Return the [x, y] coordinate for the center point of the cell that contains the specified text.  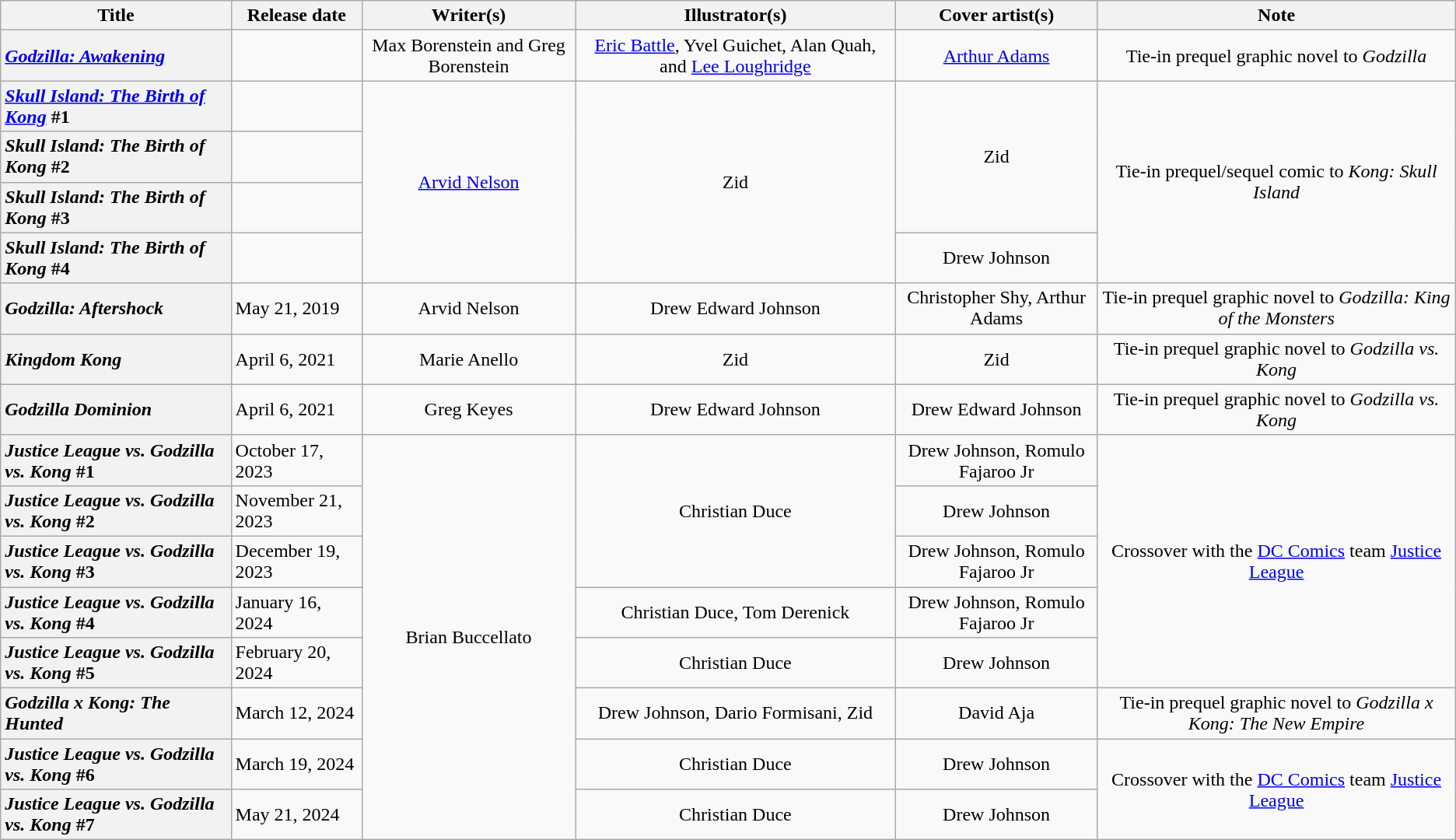
Illustrator(s) [736, 16]
January 16, 2024 [297, 611]
Justice League vs. Godzilla vs. Kong #3 [116, 562]
Justice League vs. Godzilla vs. Kong #5 [116, 663]
Tie-in prequel graphic novel to Godzilla [1276, 56]
Tie-in prequel graphic novel to Godzilla: King of the Monsters [1276, 308]
Brian Buccellato [469, 637]
Justice League vs. Godzilla vs. Kong #7 [116, 815]
October 17, 2023 [297, 460]
Tie-in prequel graphic novel to Godzilla x Kong: The New Empire [1276, 714]
Godzilla Dominion [116, 409]
February 20, 2024 [297, 663]
Skull Island: The Birth of Kong #4 [116, 258]
Christian Duce, Tom Derenick [736, 611]
March 19, 2024 [297, 764]
Release date [297, 16]
Christopher Shy, Arthur Adams [996, 308]
Justice League vs. Godzilla vs. Kong #4 [116, 611]
Godzilla: Aftershock [116, 308]
Greg Keyes [469, 409]
Justice League vs. Godzilla vs. Kong #1 [116, 460]
Godzilla: Awakening [116, 56]
Drew Johnson, Dario Formisani, Zid [736, 714]
Skull Island: The Birth of Kong #1 [116, 106]
May 21, 2024 [297, 815]
Arthur Adams [996, 56]
Cover artist(s) [996, 16]
December 19, 2023 [297, 562]
Eric Battle, Yvel Guichet, Alan Quah, and Lee Loughridge [736, 56]
Justice League vs. Godzilla vs. Kong #2 [116, 510]
Note [1276, 16]
Godzilla x Kong: The Hunted [116, 714]
Writer(s) [469, 16]
May 21, 2019 [297, 308]
Skull Island: The Birth of Kong #3 [116, 207]
Tie-in prequel/sequel comic to Kong: Skull Island [1276, 182]
March 12, 2024 [297, 714]
Kingdom Kong [116, 359]
Title [116, 16]
Justice League vs. Godzilla vs. Kong #6 [116, 764]
David Aja [996, 714]
Skull Island: The Birth of Kong #2 [116, 157]
November 21, 2023 [297, 510]
Max Borenstein and Greg Borenstein [469, 56]
Marie Anello [469, 359]
